Scan for the cell matching the given text and deliver its (x, y) coordinate at center. 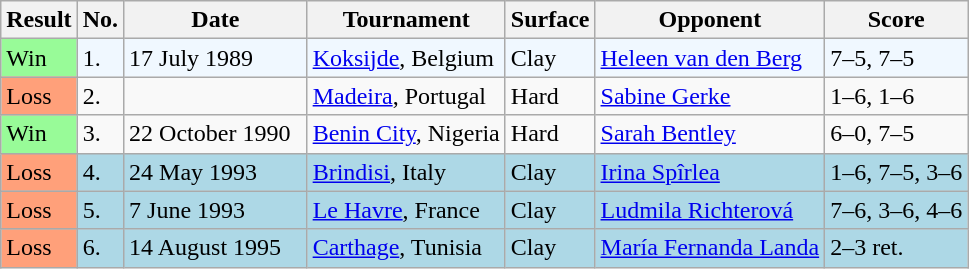
Le Havre, France (406, 210)
Ludmila Richterová (710, 210)
Carthage, Tunisia (406, 248)
Tournament (406, 20)
Surface (550, 20)
1. (100, 58)
Brindisi, Italy (406, 172)
24 May 1993 (216, 172)
Sabine Gerke (710, 96)
7–5, 7–5 (896, 58)
14 August 1995 (216, 248)
Score (896, 20)
No. (100, 20)
17 July 1989 (216, 58)
Benin City, Nigeria (406, 134)
1–6, 7–5, 3–6 (896, 172)
6. (100, 248)
Koksijde, Belgium (406, 58)
2. (100, 96)
María Fernanda Landa (710, 248)
1–6, 1–6 (896, 96)
Date (216, 20)
6–0, 7–5 (896, 134)
Madeira, Portugal (406, 96)
Result (39, 20)
Irina Spîrlea (710, 172)
5. (100, 210)
2–3 ret. (896, 248)
7–6, 3–6, 4–6 (896, 210)
Sarah Bentley (710, 134)
3. (100, 134)
4. (100, 172)
7 June 1993 (216, 210)
22 October 1990 (216, 134)
Heleen van den Berg (710, 58)
Opponent (710, 20)
